Output the [x, y] coordinate of the center of the cell containing the given text.  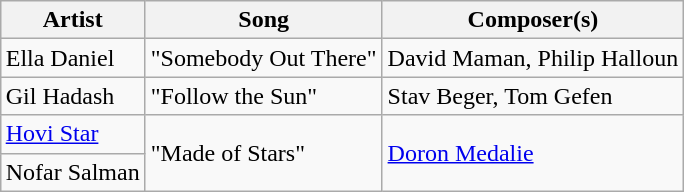
Hovi Star [72, 134]
Artist [72, 20]
Doron Medalie [533, 153]
Composer(s) [533, 20]
Nofar Salman [72, 172]
David Maman, Philip Halloun [533, 58]
Stav Beger, Tom Gefen [533, 96]
Gil Hadash [72, 96]
"Somebody Out There" [264, 58]
"Made of Stars" [264, 153]
Ella Daniel [72, 58]
Song [264, 20]
"Follow the Sun" [264, 96]
